Output the [x, y] coordinate of the center of the cell containing the given text.  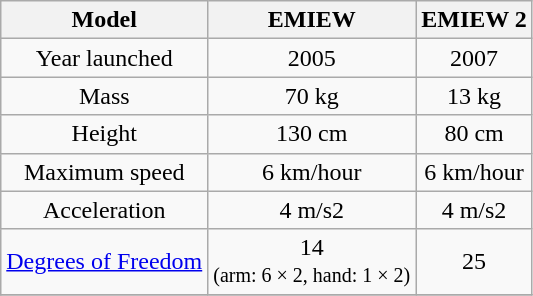
Acceleration [104, 210]
2007 [474, 58]
Year launched [104, 58]
130 cm [312, 134]
EMIEW 2 [474, 20]
Model [104, 20]
EMIEW [312, 20]
14 (arm: 6 × 2, hand: 1 × 2) [312, 262]
Degrees of Freedom [104, 262]
25 [474, 262]
13 kg [474, 96]
Mass [104, 96]
80 cm [474, 134]
Maximum speed [104, 172]
Height [104, 134]
70 kg [312, 96]
2005 [312, 58]
